Output the [x, y] coordinate of the center of the cell containing the given text.  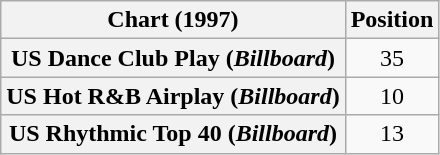
US Hot R&B Airplay (Billboard) [173, 96]
US Rhythmic Top 40 (Billboard) [173, 134]
Chart (1997) [173, 20]
10 [392, 96]
35 [392, 58]
Position [392, 20]
US Dance Club Play (Billboard) [173, 58]
13 [392, 134]
